Extract the (x, y) coordinate from the center of the cell holding the provided text.  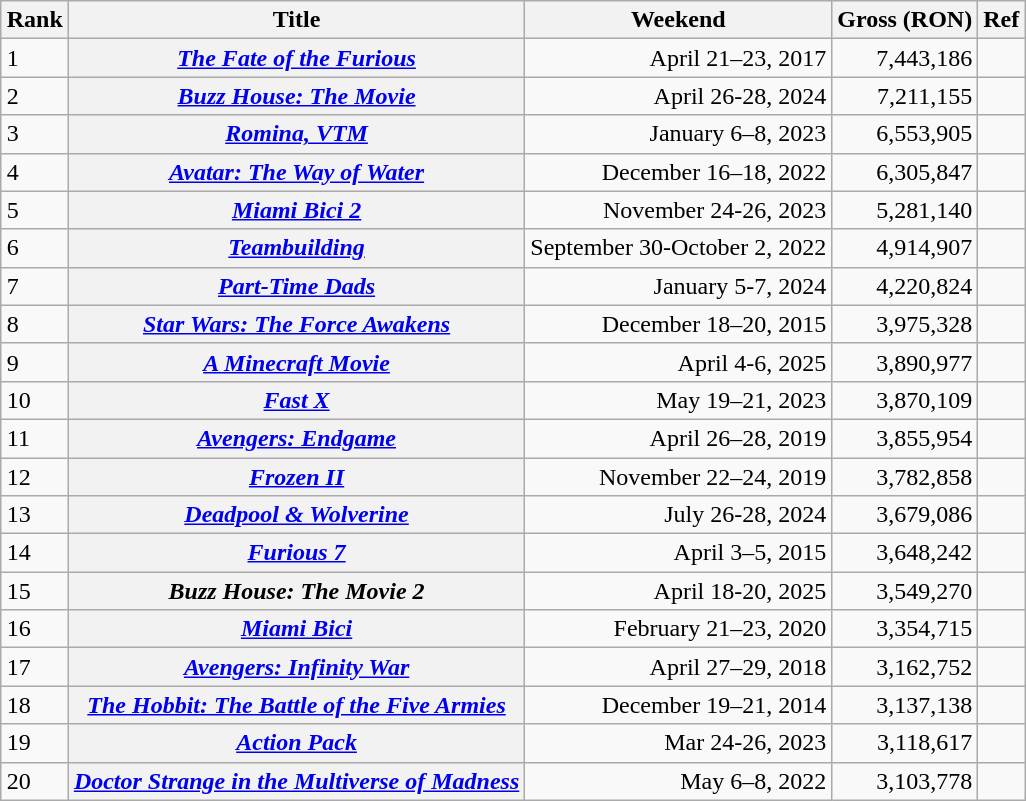
Avatar: The Way of Water (296, 172)
4,220,824 (905, 286)
January 6–8, 2023 (678, 134)
December 18–20, 2015 (678, 324)
Doctor Strange in the Multiverse of Madness (296, 781)
Action Pack (296, 743)
3,855,954 (905, 438)
3,549,270 (905, 591)
Gross (RON) (905, 20)
3,679,086 (905, 515)
17 (34, 667)
Ref (1002, 20)
6,553,905 (905, 134)
1 (34, 58)
8 (34, 324)
5 (34, 210)
3,648,242 (905, 553)
15 (34, 591)
12 (34, 477)
The Hobbit: The Battle of the Five Armies (296, 705)
Avengers: Endgame (296, 438)
April 26-28, 2024 (678, 96)
Weekend (678, 20)
April 26–28, 2019 (678, 438)
3,354,715 (905, 629)
Avengers: Infinity War (296, 667)
Furious 7 (296, 553)
April 21–23, 2017 (678, 58)
3,162,752 (905, 667)
6 (34, 248)
Part-Time Dads (296, 286)
Miami Bici 2 (296, 210)
4 (34, 172)
14 (34, 553)
19 (34, 743)
April 3–5, 2015 (678, 553)
May 19–21, 2023 (678, 400)
18 (34, 705)
February 21–23, 2020 (678, 629)
Frozen II (296, 477)
7,443,186 (905, 58)
April 27–29, 2018 (678, 667)
7,211,155 (905, 96)
Miami Bici (296, 629)
3,890,977 (905, 362)
Star Wars: The Force Awakens (296, 324)
Romina, VTM (296, 134)
16 (34, 629)
3,870,109 (905, 400)
Fast X (296, 400)
Rank (34, 20)
Buzz House: The Movie (296, 96)
November 22–24, 2019 (678, 477)
September 30-October 2, 2022 (678, 248)
May 6–8, 2022 (678, 781)
3,103,778 (905, 781)
4,914,907 (905, 248)
2 (34, 96)
Deadpool & Wolverine (296, 515)
3 (34, 134)
3,137,138 (905, 705)
3,975,328 (905, 324)
November 24-26, 2023 (678, 210)
Title (296, 20)
April 18-20, 2025 (678, 591)
December 16–18, 2022 (678, 172)
Buzz House: The Movie 2 (296, 591)
3,782,858 (905, 477)
Teambuilding (296, 248)
11 (34, 438)
December 19–21, 2014 (678, 705)
20 (34, 781)
The Fate of the Furious (296, 58)
A Minecraft Movie (296, 362)
July 26-28, 2024 (678, 515)
January 5-7, 2024 (678, 286)
13 (34, 515)
Mar 24-26, 2023 (678, 743)
5,281,140 (905, 210)
9 (34, 362)
3,118,617 (905, 743)
April 4-6, 2025 (678, 362)
10 (34, 400)
7 (34, 286)
6,305,847 (905, 172)
